From the cell containing the given text, extract its center point as (x, y) coordinate. 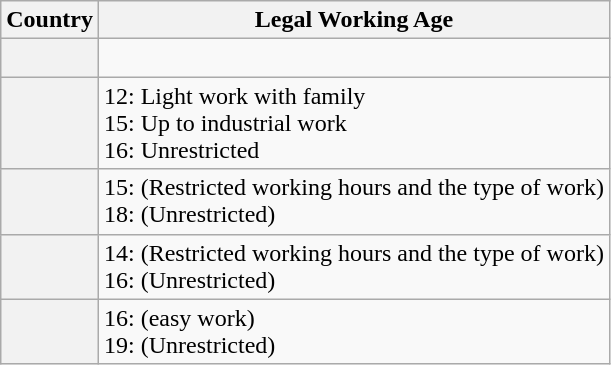
15: (Restricted working hours and the type of work)18: (Unrestricted) (354, 202)
Country (50, 20)
14: (Restricted working hours and the type of work)16: (Unrestricted) (354, 266)
16: (easy work)19: (Unrestricted) (354, 332)
12: Light work with family15: Up to industrial work16: Unrestricted (354, 123)
Legal Working Age (354, 20)
